From the cell containing the given text, extract its center point as (X, Y) coordinate. 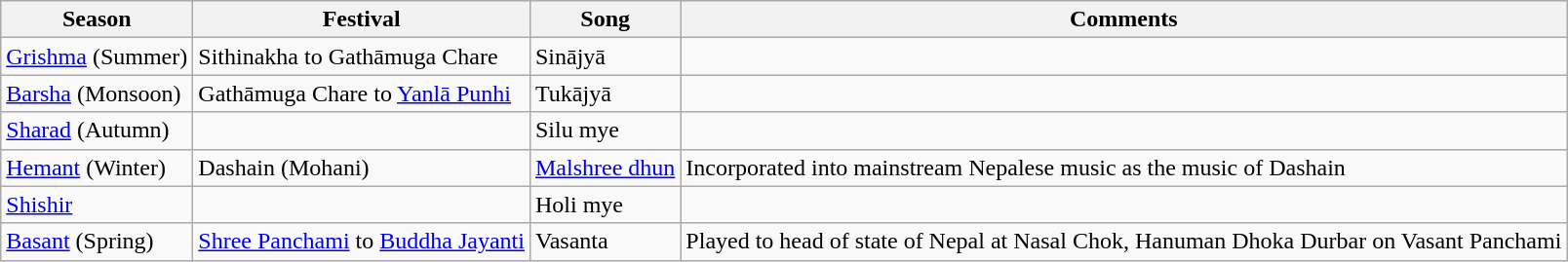
Season (98, 19)
Holi mye (605, 205)
Tukājyā (605, 94)
Song (605, 19)
Gathāmuga Chare to Yanlā Punhi (362, 94)
Basant (Spring) (98, 242)
Barsha (Monsoon) (98, 94)
Festival (362, 19)
Sinājyā (605, 56)
Vasanta (605, 242)
Comments (1123, 19)
Hemant (Winter) (98, 168)
Silu mye (605, 131)
Sithinakha to Gathāmuga Chare (362, 56)
Grishma (Summer) (98, 56)
Incorporated into mainstream Nepalese music as the music of Dashain (1123, 168)
Played to head of state of Nepal at Nasal Chok, Hanuman Dhoka Durbar on Vasant Panchami (1123, 242)
Shishir (98, 205)
Shree Panchami to Buddha Jayanti (362, 242)
Dashain (Mohani) (362, 168)
Sharad (Autumn) (98, 131)
Malshree dhun (605, 168)
